Determine the [X, Y] coordinate at the center of the cell enclosing the given text.  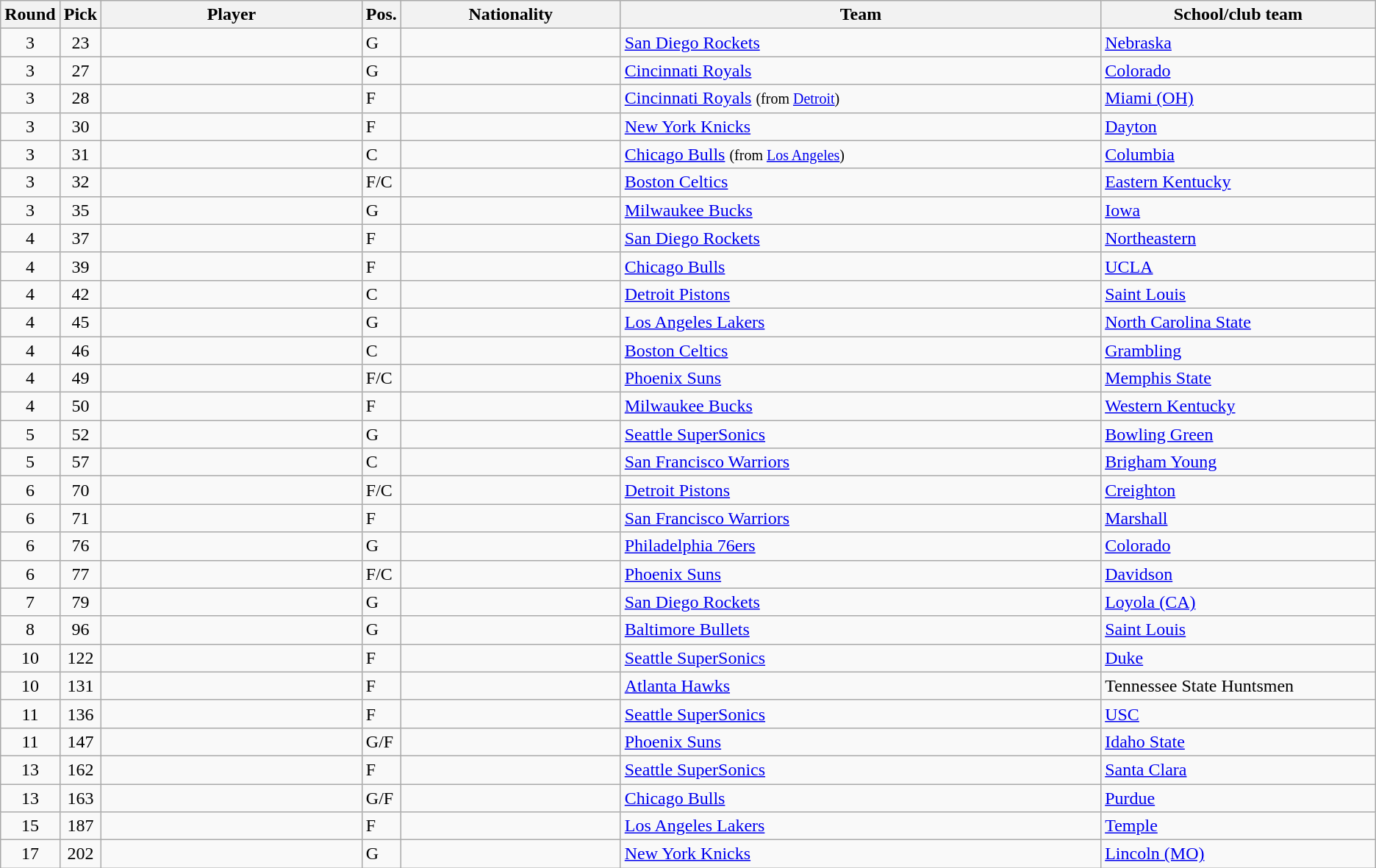
Memphis State [1239, 379]
Columbia [1239, 154]
131 [80, 686]
15 [30, 826]
76 [80, 546]
147 [80, 742]
Bowling Green [1239, 434]
Western Kentucky [1239, 406]
187 [80, 826]
42 [80, 294]
39 [80, 266]
UCLA [1239, 266]
96 [80, 630]
Brigham Young [1239, 462]
163 [80, 797]
Iowa [1239, 210]
Creighton [1239, 490]
Player [232, 15]
45 [80, 322]
49 [80, 379]
27 [80, 71]
USC [1239, 714]
Baltimore Bullets [860, 630]
Miami (OH) [1239, 98]
Philadelphia 76ers [860, 546]
28 [80, 98]
Round [30, 15]
Cincinnati Royals [860, 71]
North Carolina State [1239, 322]
77 [80, 574]
57 [80, 462]
Nationality [510, 15]
Santa Clara [1239, 770]
Nebraska [1239, 43]
32 [80, 182]
136 [80, 714]
Eastern Kentucky [1239, 182]
122 [80, 658]
Team [860, 15]
Atlanta Hawks [860, 686]
Purdue [1239, 797]
Idaho State [1239, 742]
79 [80, 602]
37 [80, 238]
Marshall [1239, 518]
Duke [1239, 658]
52 [80, 434]
Grambling [1239, 351]
Pos. [381, 15]
Cincinnati Royals (from Detroit) [860, 98]
Northeastern [1239, 238]
Loyola (CA) [1239, 602]
202 [80, 854]
70 [80, 490]
162 [80, 770]
23 [80, 43]
17 [30, 854]
Davidson [1239, 574]
7 [30, 602]
35 [80, 210]
Chicago Bulls (from Los Angeles) [860, 154]
School/club team [1239, 15]
Tennessee State Huntsmen [1239, 686]
30 [80, 126]
46 [80, 351]
71 [80, 518]
Dayton [1239, 126]
Temple [1239, 826]
Pick [80, 15]
31 [80, 154]
8 [30, 630]
Lincoln (MO) [1239, 854]
50 [80, 406]
